Pinpoint the cell where the given text exists, returning its (X, Y) midpoint coordinate. 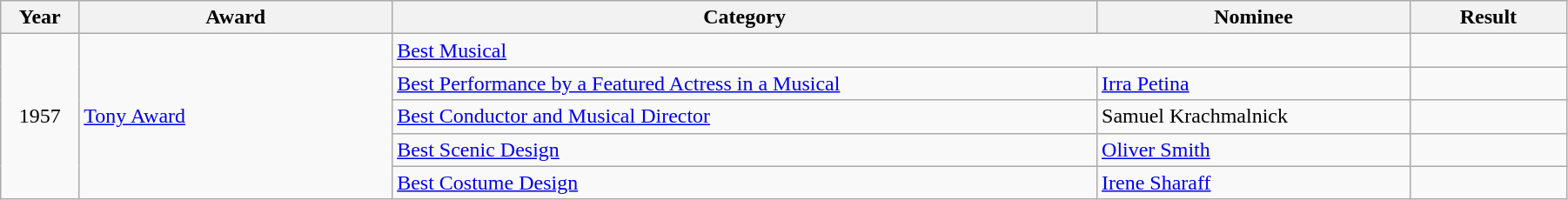
Oliver Smith (1254, 150)
Year (40, 17)
Irene Sharaff (1254, 183)
Samuel Krachmalnick (1254, 117)
Award (236, 17)
Category (745, 17)
Best Costume Design (745, 183)
Result (1488, 17)
Nominee (1254, 17)
Best Musical (901, 50)
Best Scenic Design (745, 150)
Irra Petina (1254, 83)
1957 (40, 117)
Best Performance by a Featured Actress in a Musical (745, 83)
Best Conductor and Musical Director (745, 117)
Tony Award (236, 117)
